Output the (x, y) coordinate of the center of the cell containing the given text.  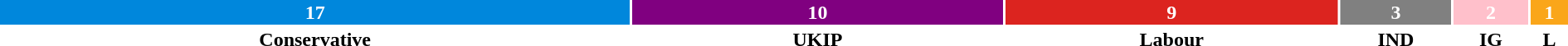
9 (1171, 12)
10 (817, 12)
2 (1491, 12)
1 (1550, 12)
3 (1395, 12)
17 (315, 12)
